Return [x, y] of the center of cell containing provided text 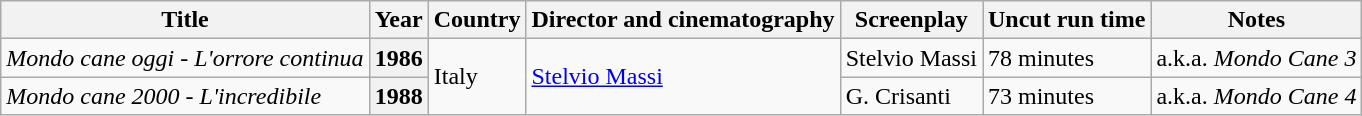
Uncut run time [1066, 20]
73 minutes [1066, 96]
Screenplay [911, 20]
Year [398, 20]
a.k.a. Mondo Cane 3 [1256, 58]
Italy [477, 77]
a.k.a. Mondo Cane 4 [1256, 96]
Mondo cane oggi - L'orrore continua [185, 58]
G. Crisanti [911, 96]
Notes [1256, 20]
1986 [398, 58]
Director and cinematography [683, 20]
Country [477, 20]
Mondo cane 2000 - L'incredibile [185, 96]
Title [185, 20]
78 minutes [1066, 58]
1988 [398, 96]
